Extract the (X, Y) coordinate from the center of the cell holding the provided text.  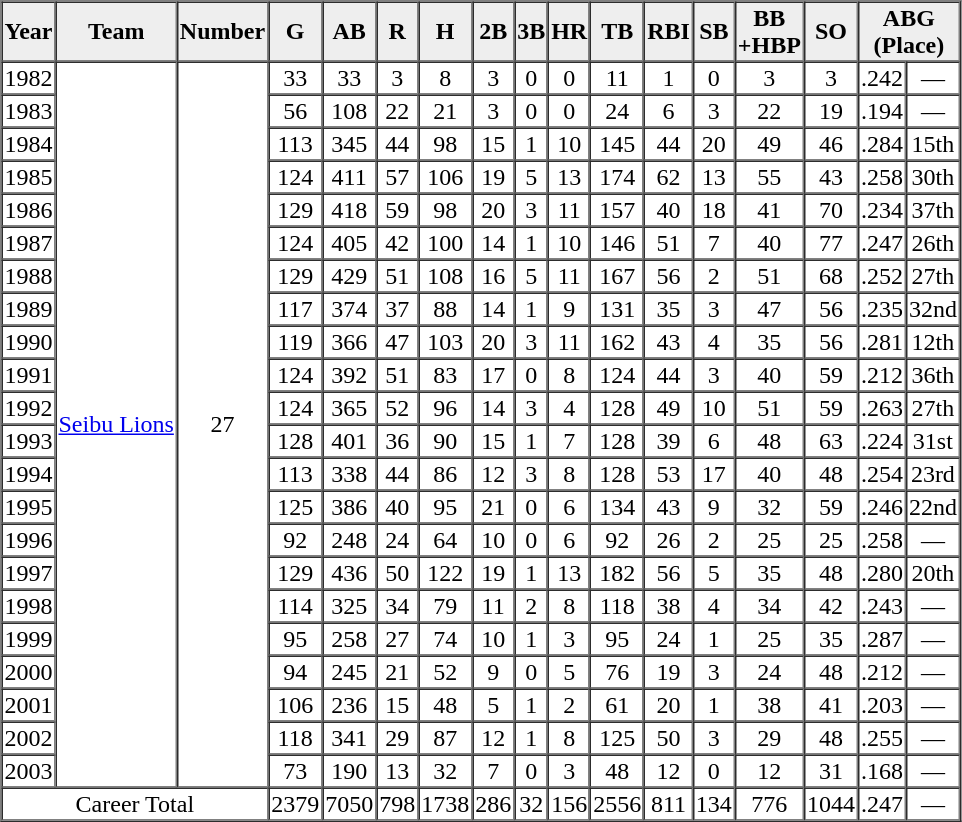
167 (617, 276)
2000 (29, 672)
776 (770, 804)
12th (933, 342)
103 (445, 342)
73 (295, 770)
338 (349, 474)
811 (668, 804)
Team (116, 32)
.263 (882, 408)
39 (668, 440)
131 (617, 308)
374 (349, 308)
ABG(Place) (909, 32)
325 (349, 606)
1982 (29, 78)
Career Total (136, 804)
1996 (29, 540)
.255 (882, 738)
86 (445, 474)
286 (493, 804)
70 (831, 210)
Number (222, 32)
.243 (882, 606)
83 (445, 374)
.203 (882, 704)
2003 (29, 770)
7050 (349, 804)
1997 (29, 572)
1983 (29, 110)
36 (397, 440)
26th (933, 242)
.235 (882, 308)
74 (445, 638)
3B (531, 32)
145 (617, 144)
77 (831, 242)
365 (349, 408)
26 (668, 540)
1044 (831, 804)
76 (617, 672)
2379 (295, 804)
30th (933, 176)
.246 (882, 506)
1993 (29, 440)
100 (445, 242)
182 (617, 572)
TB (617, 32)
1989 (29, 308)
87 (445, 738)
190 (349, 770)
157 (617, 210)
436 (349, 572)
429 (349, 276)
2001 (29, 704)
22nd (933, 506)
36th (933, 374)
392 (349, 374)
AB (349, 32)
15th (933, 144)
37 (397, 308)
62 (668, 176)
37th (933, 210)
.194 (882, 110)
57 (397, 176)
.280 (882, 572)
1987 (29, 242)
117 (295, 308)
1738 (445, 804)
418 (349, 210)
401 (349, 440)
61 (617, 704)
236 (349, 704)
68 (831, 276)
1986 (29, 210)
96 (445, 408)
SO (831, 32)
146 (617, 242)
1984 (29, 144)
1988 (29, 276)
1992 (29, 408)
RBI (668, 32)
156 (569, 804)
1998 (29, 606)
366 (349, 342)
HR (569, 32)
.234 (882, 210)
245 (349, 672)
341 (349, 738)
31st (933, 440)
BB+HBP (770, 32)
SB (714, 32)
31 (831, 770)
1999 (29, 638)
53 (668, 474)
1985 (29, 176)
162 (617, 342)
46 (831, 144)
2002 (29, 738)
79 (445, 606)
.224 (882, 440)
119 (295, 342)
55 (770, 176)
63 (831, 440)
Seibu Lions (116, 425)
.284 (882, 144)
.242 (882, 78)
64 (445, 540)
.168 (882, 770)
114 (295, 606)
.287 (882, 638)
405 (349, 242)
.254 (882, 474)
.281 (882, 342)
386 (349, 506)
Year (29, 32)
G (295, 32)
1995 (29, 506)
18 (714, 210)
88 (445, 308)
345 (349, 144)
16 (493, 276)
94 (295, 672)
H (445, 32)
23rd (933, 474)
258 (349, 638)
1990 (29, 342)
.252 (882, 276)
1994 (29, 474)
2556 (617, 804)
2B (493, 32)
20th (933, 572)
248 (349, 540)
411 (349, 176)
90 (445, 440)
32nd (933, 308)
174 (617, 176)
122 (445, 572)
1991 (29, 374)
798 (397, 804)
R (397, 32)
